Provide the (x, y) coordinate of the cell's center where the given text is located.  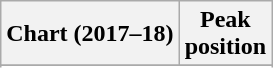
Peakposition (225, 34)
Chart (2017–18) (90, 34)
